Find where the given text appears and provide that cell's center as [x, y] coordinate. 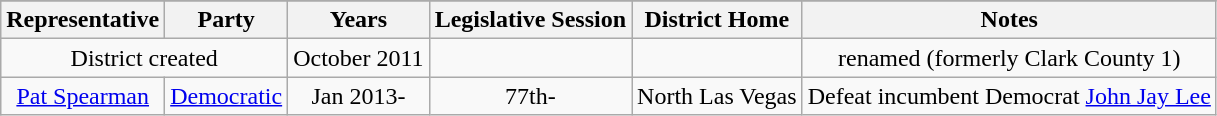
North Las Vegas [718, 96]
District created [144, 58]
October 2011 [358, 58]
District Home [718, 20]
Representative [83, 20]
Years [358, 20]
Jan 2013- [358, 96]
Party [226, 20]
Legislative Session [530, 20]
Pat Spearman [83, 96]
Notes [1009, 20]
Defeat incumbent Democrat John Jay Lee [1009, 96]
77th- [530, 96]
Democratic [226, 96]
renamed (formerly Clark County 1) [1009, 58]
